Locate the cell with the specified text and output its [x, y] center coordinate. 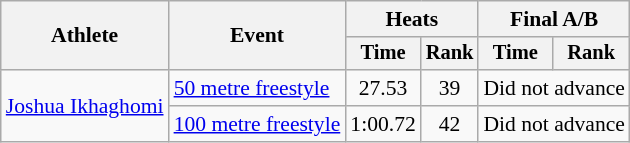
100 metre freestyle [258, 124]
Heats [412, 19]
Athlete [85, 36]
1:00.72 [382, 124]
27.53 [382, 88]
50 metre freestyle [258, 88]
Final A/B [554, 19]
Joshua Ikhaghomi [85, 106]
Event [258, 36]
39 [450, 88]
42 [450, 124]
